Return (X, Y) of the center of cell containing provided text 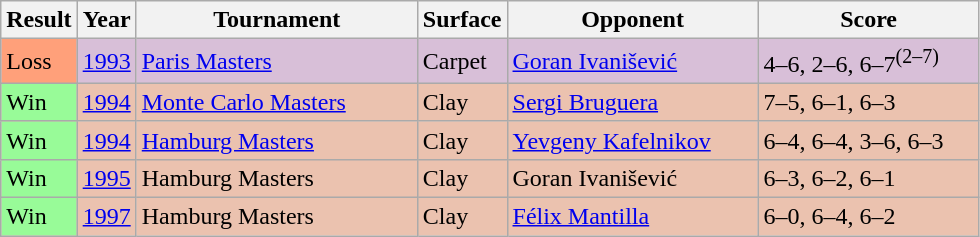
Year (106, 20)
Loss (39, 62)
Monte Carlo Masters (276, 102)
4–6, 2–6, 6–7(2–7) (868, 62)
6–0, 6–4, 6–2 (868, 217)
1993 (106, 62)
7–5, 6–1, 6–3 (868, 102)
1995 (106, 178)
Surface (462, 20)
Yevgeny Kafelnikov (632, 140)
Sergi Bruguera (632, 102)
Félix Mantilla (632, 217)
Result (39, 20)
Paris Masters (276, 62)
Score (868, 20)
Opponent (632, 20)
1997 (106, 217)
6–4, 6–4, 3–6, 6–3 (868, 140)
Carpet (462, 62)
Tournament (276, 20)
6–3, 6–2, 6–1 (868, 178)
